Determine the (x, y) coordinate at the center of the cell enclosing the given text.  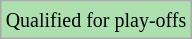
Qualified for play-offs (96, 20)
